From the cell containing the given text, extract its center point as [X, Y] coordinate. 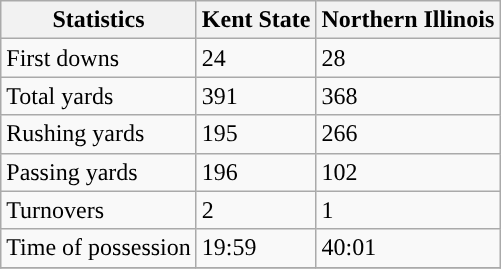
391 [256, 96]
40:01 [408, 248]
19:59 [256, 248]
102 [408, 172]
196 [256, 172]
Total yards [99, 96]
Turnovers [99, 210]
Rushing yards [99, 134]
1 [408, 210]
195 [256, 134]
Northern Illinois [408, 20]
Statistics [99, 20]
24 [256, 58]
368 [408, 96]
First downs [99, 58]
Passing yards [99, 172]
Kent State [256, 20]
266 [408, 134]
Time of possession [99, 248]
28 [408, 58]
2 [256, 210]
